Pinpoint the cell where the given text exists, returning its [X, Y] midpoint coordinate. 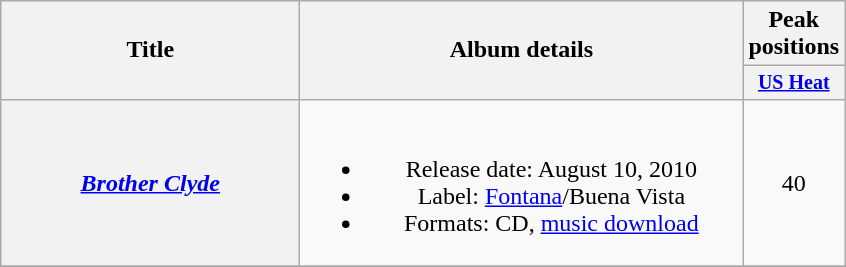
Release date: August 10, 2010Label: Fontana/Buena VistaFormats: CD, music download [522, 182]
Peak positions [794, 34]
Brother Clyde [150, 182]
US Heat [794, 82]
Title [150, 50]
40 [794, 182]
Album details [522, 50]
